Find where the given text appears and provide that cell's center as [x, y] coordinate. 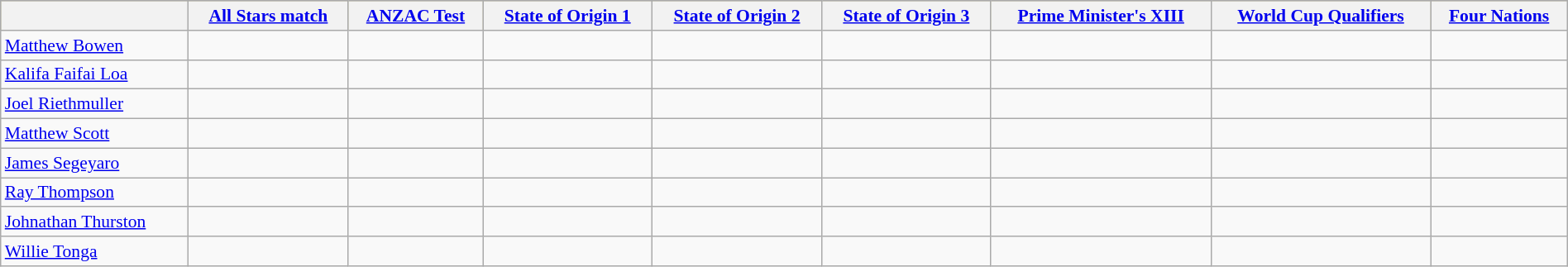
State of Origin 1 [567, 16]
State of Origin 3 [906, 16]
Johnathan Thurston [94, 222]
Prime Minister's XIII [1101, 16]
ANZAC Test [415, 16]
Matthew Bowen [94, 45]
Kalifa Faifai Loa [94, 74]
Willie Tonga [94, 251]
Matthew Scott [94, 134]
James Segeyaro [94, 163]
Four Nations [1499, 16]
All Stars match [269, 16]
State of Origin 2 [738, 16]
World Cup Qualifiers [1321, 16]
Ray Thompson [94, 193]
Joel Riethmuller [94, 104]
